Scan for the cell matching the given text and deliver its [X, Y] coordinate at center. 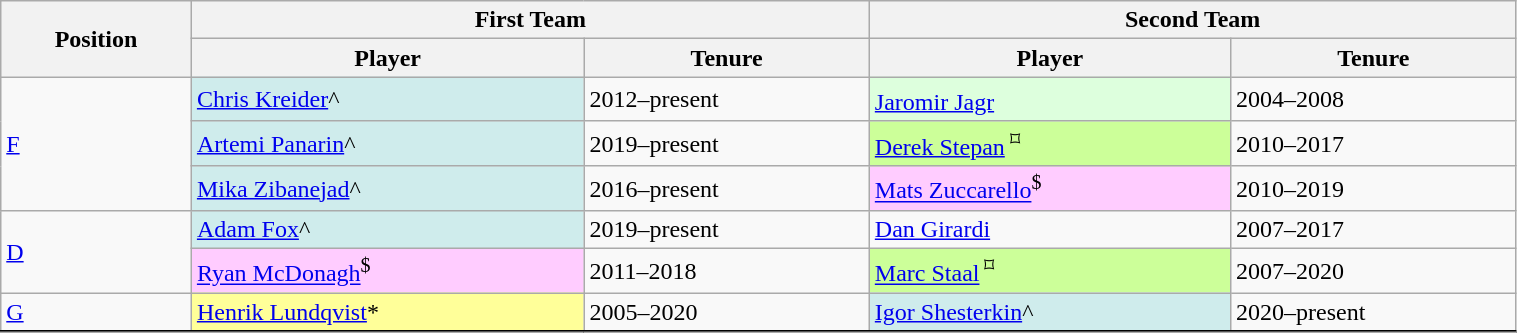
2020–present [1374, 312]
D [96, 252]
2007–2017 [1374, 230]
Mika Zibanejad^ [388, 188]
Ryan McDonagh$ [388, 272]
Chris Kreider^ [388, 100]
Artemi Panarin^ [388, 144]
G [96, 312]
2007–2020 [1374, 272]
Henrik Lundqvist* [388, 312]
2010–2019 [1374, 188]
2005–2020 [726, 312]
F [96, 144]
2016–present [726, 188]
2012–present [726, 100]
Igor Shesterkin^ [1050, 312]
Position [96, 39]
Dan Girardi [1050, 230]
Derek Stepan ⌑ [1050, 144]
Mats Zuccarello$ [1050, 188]
2011–2018 [726, 272]
Marc Staal ⌑ [1050, 272]
Second Team [1192, 20]
Adam Fox^ [388, 230]
Jaromir Jagr [1050, 100]
First Team [530, 20]
2004–2008 [1374, 100]
2010–2017 [1374, 144]
